Find where the given text appears and provide that cell's center as [X, Y] coordinate. 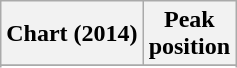
Peakposition [189, 34]
Chart (2014) [72, 34]
